Return (X, Y) of the center of cell containing provided text 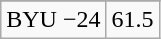
BYU −24 (54, 20)
61.5 (132, 20)
